Capture the cell that displays the provided text and extract its [x, y] central coordinate. 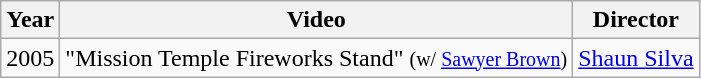
"Mission Temple Fireworks Stand" (w/ Sawyer Brown) [316, 58]
Shaun Silva [636, 58]
Year [30, 20]
Video [316, 20]
Director [636, 20]
2005 [30, 58]
